Output the (x, y) coordinate of the center of the cell containing the given text.  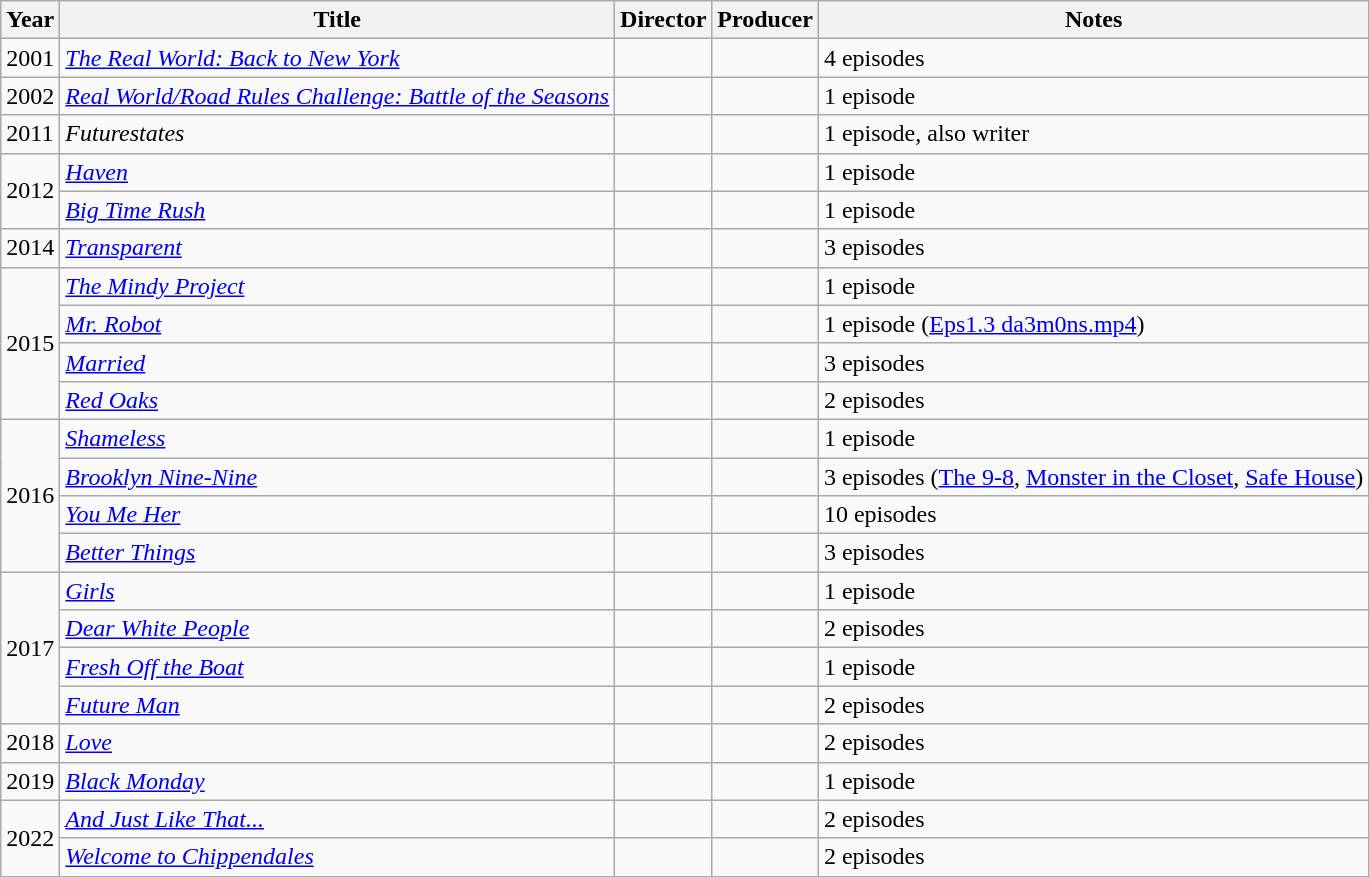
Producer (766, 20)
2015 (30, 343)
2001 (30, 58)
2019 (30, 781)
2018 (30, 743)
Better Things (338, 553)
2014 (30, 248)
Brooklyn Nine-Nine (338, 477)
Futurestates (338, 134)
Girls (338, 591)
Transparent (338, 248)
Shameless (338, 438)
2022 (30, 838)
2011 (30, 134)
2017 (30, 648)
Title (338, 20)
Director (664, 20)
You Me Her (338, 515)
1 episode (Eps1.3 da3m0ns.mp4) (1093, 324)
10 episodes (1093, 515)
2016 (30, 495)
Big Time Rush (338, 210)
Year (30, 20)
Red Oaks (338, 400)
Dear White People (338, 629)
Notes (1093, 20)
Married (338, 362)
1 episode, also writer (1093, 134)
Real World/Road Rules Challenge: Battle of the Seasons (338, 96)
Welcome to Chippendales (338, 857)
And Just Like That... (338, 819)
Mr. Robot (338, 324)
Black Monday (338, 781)
2012 (30, 191)
Love (338, 743)
2002 (30, 96)
4 episodes (1093, 58)
Haven (338, 172)
3 episodes (The 9-8, Monster in the Closet, Safe House) (1093, 477)
Future Man (338, 705)
The Real World: Back to New York (338, 58)
Fresh Off the Boat (338, 667)
The Mindy Project (338, 286)
